Capture the cell that displays the provided text and extract its (x, y) central coordinate. 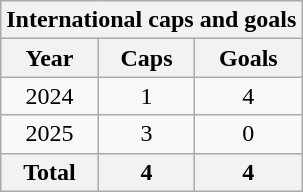
Total (50, 172)
2024 (50, 96)
1 (146, 96)
0 (248, 134)
Caps (146, 58)
2025 (50, 134)
International caps and goals (152, 20)
Goals (248, 58)
Year (50, 58)
3 (146, 134)
